Locate the cell with the specified text and output its [X, Y] center coordinate. 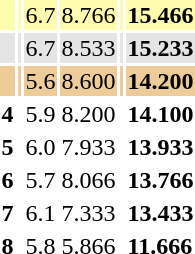
5 [8, 147]
13.933 [160, 147]
15.466 [160, 15]
6.1 [40, 213]
6.0 [40, 147]
8.200 [88, 114]
5.7 [40, 180]
13.433 [160, 213]
14.100 [160, 114]
8.600 [88, 81]
5.6 [40, 81]
8.766 [88, 15]
13.766 [160, 180]
8.066 [88, 180]
7.333 [88, 213]
5.9 [40, 114]
4 [8, 114]
14.200 [160, 81]
7.933 [88, 147]
6 [8, 180]
7 [8, 213]
8.533 [88, 48]
15.233 [160, 48]
